From the cell containing the given text, extract its center point as (X, Y) coordinate. 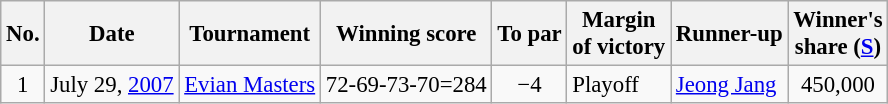
72-69-73-70=284 (406, 85)
Playoff (619, 85)
To par (530, 34)
450,000 (838, 85)
No. (23, 34)
Date (112, 34)
Jeong Jang (730, 85)
Runner-up (730, 34)
−4 (530, 85)
Winner'sshare (S) (838, 34)
Margin of victory (619, 34)
Tournament (250, 34)
July 29, 2007 (112, 85)
Winning score (406, 34)
1 (23, 85)
Evian Masters (250, 85)
